Return (X, Y) of the center of cell containing provided text 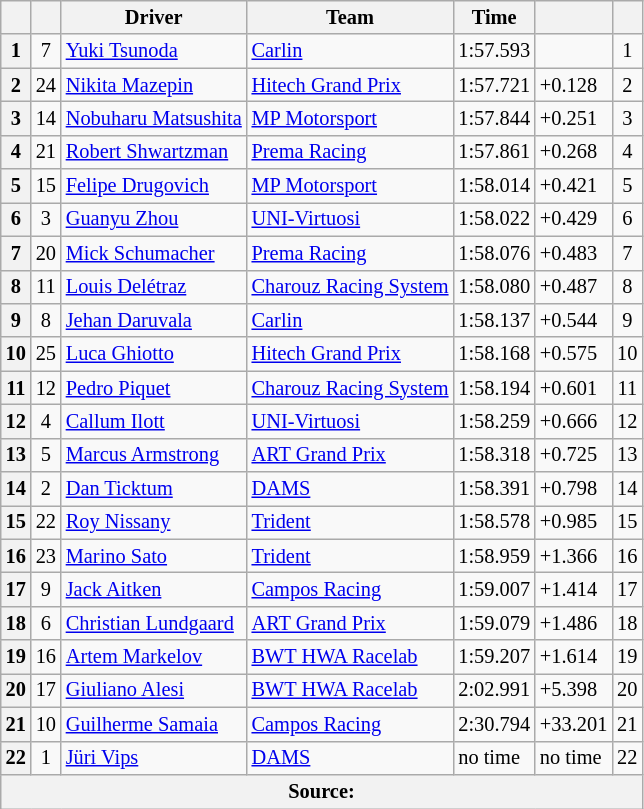
1:58.168 (494, 354)
1:58.194 (494, 388)
25 (46, 354)
+1.414 (574, 589)
1:58.318 (494, 455)
Jüri Vips (154, 758)
+5.398 (574, 690)
Roy Nissany (154, 522)
+0.798 (574, 489)
+0.487 (574, 287)
2:02.991 (494, 690)
1:58.959 (494, 556)
+1.486 (574, 623)
Nikita Mazepin (154, 85)
1:59.007 (494, 589)
Artem Markelov (154, 657)
1:59.079 (494, 623)
+1.366 (574, 556)
Source: (322, 791)
1:58.080 (494, 287)
Nobuharu Matsushita (154, 118)
+0.725 (574, 455)
Felipe Drugovich (154, 186)
1:57.844 (494, 118)
1:58.014 (494, 186)
1:57.593 (494, 51)
+0.128 (574, 85)
Dan Ticktum (154, 489)
1:58.076 (494, 253)
Louis Delétraz (154, 287)
1:58.259 (494, 421)
+0.985 (574, 522)
+0.601 (574, 388)
+0.421 (574, 186)
+1.614 (574, 657)
Mick Schumacher (154, 253)
1:58.137 (494, 320)
Giuliano Alesi (154, 690)
+0.251 (574, 118)
1:58.391 (494, 489)
2:30.794 (494, 724)
Guanyu Zhou (154, 219)
+0.483 (574, 253)
Robert Shwartzman (154, 152)
Christian Lundgaard (154, 623)
+0.575 (574, 354)
Jack Aitken (154, 589)
Driver (154, 17)
1:57.721 (494, 85)
1:59.207 (494, 657)
+0.268 (574, 152)
23 (46, 556)
Callum Ilott (154, 421)
+0.544 (574, 320)
1:57.861 (494, 152)
24 (46, 85)
+33.201 (574, 724)
Pedro Piquet (154, 388)
+0.429 (574, 219)
Guilherme Samaia (154, 724)
Jehan Daruvala (154, 320)
Luca Ghiotto (154, 354)
Yuki Tsunoda (154, 51)
1:58.022 (494, 219)
Team (350, 17)
+0.666 (574, 421)
1:58.578 (494, 522)
Time (494, 17)
Marcus Armstrong (154, 455)
Marino Sato (154, 556)
